Provide the (X, Y) coordinate of the cell's center where the given text is located.  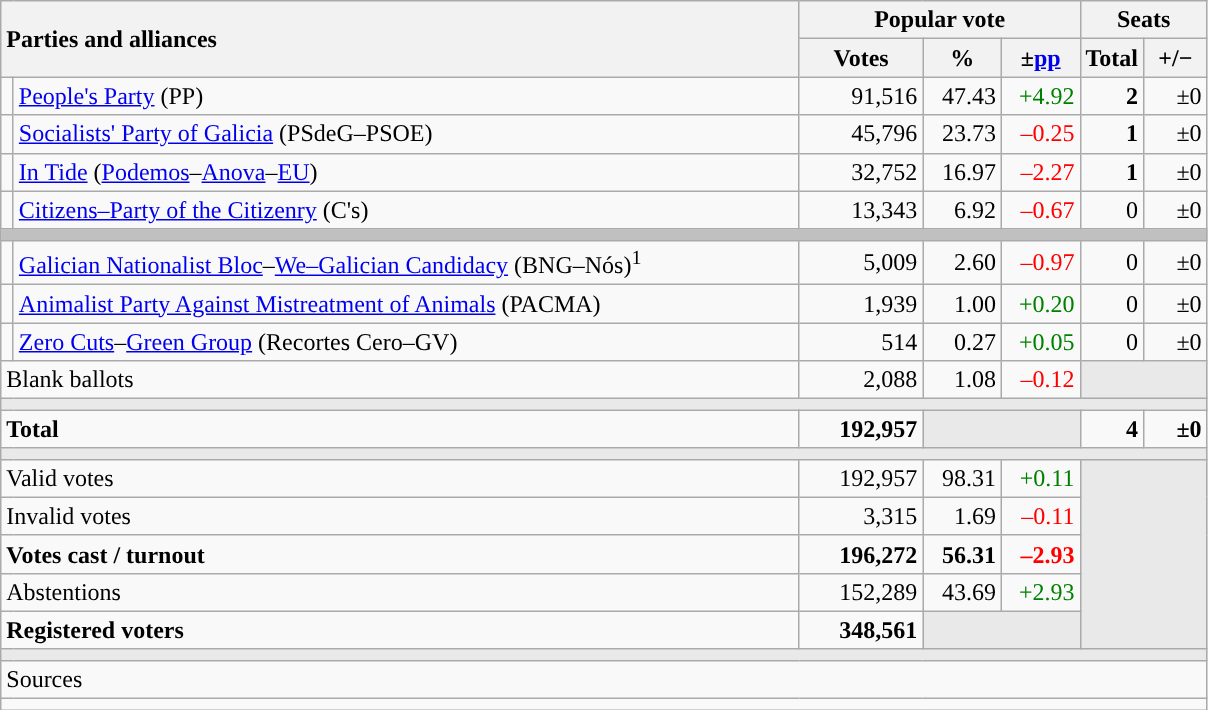
Blank ballots (400, 380)
32,752 (861, 172)
–0.12 (1040, 380)
% (962, 58)
348,561 (861, 630)
±pp (1040, 58)
514 (861, 342)
2.60 (962, 262)
Seats (1144, 20)
+4.92 (1040, 96)
Abstentions (400, 592)
Sources (604, 679)
–0.11 (1040, 516)
1.08 (962, 380)
Votes (861, 58)
2 (1112, 96)
13,343 (861, 210)
56.31 (962, 554)
98.31 (962, 478)
People's Party (PP) (406, 96)
Invalid votes (400, 516)
196,272 (861, 554)
47.43 (962, 96)
+0.20 (1040, 304)
+0.05 (1040, 342)
Zero Cuts–Green Group (Recortes Cero–GV) (406, 342)
+0.11 (1040, 478)
Citizens–Party of the Citizenry (C's) (406, 210)
Registered voters (400, 630)
45,796 (861, 134)
Valid votes (400, 478)
Popular vote (940, 20)
2,088 (861, 380)
0.27 (962, 342)
3,315 (861, 516)
+/− (1176, 58)
91,516 (861, 96)
In Tide (Podemos–Anova–EU) (406, 172)
4 (1112, 429)
+2.93 (1040, 592)
Galician Nationalist Bloc–We–Galician Candidacy (BNG–Nós)1 (406, 262)
–2.93 (1040, 554)
–2.27 (1040, 172)
152,289 (861, 592)
Parties and alliances (400, 39)
Animalist Party Against Mistreatment of Animals (PACMA) (406, 304)
Votes cast / turnout (400, 554)
–0.67 (1040, 210)
23.73 (962, 134)
1.69 (962, 516)
43.69 (962, 592)
16.97 (962, 172)
5,009 (861, 262)
1,939 (861, 304)
–0.25 (1040, 134)
Socialists' Party of Galicia (PSdeG–PSOE) (406, 134)
1.00 (962, 304)
–0.97 (1040, 262)
6.92 (962, 210)
